For the text-containing cell, return its midpoint in [X, Y] coordinate format. 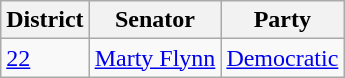
Party [282, 20]
22 [45, 58]
Marty Flynn [155, 58]
Senator [155, 20]
Democratic [282, 58]
District [45, 20]
